Detect which cell encompasses the target text, then output its [x, y] center coordinate. 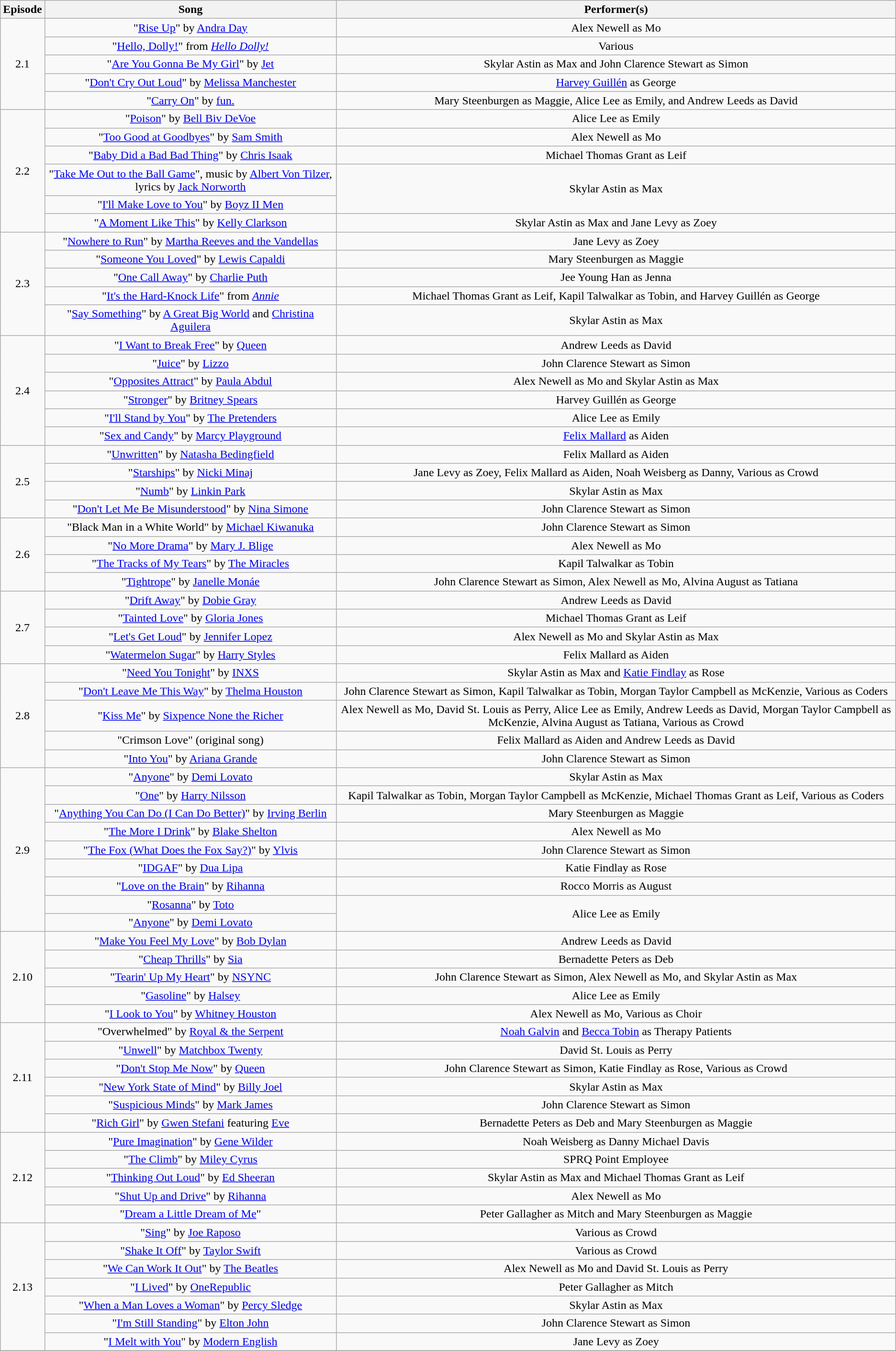
Peter Gallagher as Mitch [616, 1287]
"Make You Feel My Love" by Bob Dylan [190, 941]
Felix Mallard as Aiden and Andrew Leeds as David [616, 740]
"Overwhelmed" by Royal & the Serpent [190, 1032]
"Pure Imagination" by Gene Wilder [190, 1141]
"It's the Hard-Knock Life" from Annie [190, 296]
Jee Young Han as Jenna [616, 278]
"Starships" by Nicki Minaj [190, 472]
"No More Drama" by Mary J. Blige [190, 545]
"One" by Harry Nilsson [190, 795]
"Unwell" by Matchbox Twenty [190, 1050]
"Shake It Off" by Taylor Swift [190, 1251]
"Sing" by Joe Raposo [190, 1232]
"I'm Still Standing" by Elton John [190, 1323]
"Don't Leave Me This Way" by Thelma Houston [190, 691]
"Into You" by Ariana Grande [190, 759]
2.8 [22, 716]
"The Fox (What Does the Fox Say?)" by Ylvis [190, 849]
Katie Findlay as Rose [616, 868]
"The Tracks of My Tears" by The Miracles [190, 564]
Mary Steenburgen as Maggie, Alice Lee as Emily, and Andrew Leeds as David [616, 100]
"Tainted Love" by Gloria Jones [190, 618]
Various [616, 46]
"Rich Girl" by Gwen Stefani featuring Eve [190, 1123]
"Let's Get Loud" by Jennifer Lopez [190, 636]
"I Want to Break Free" by Queen [190, 345]
Rocco Morris as August [616, 886]
2.1 [22, 64]
"I Look to You" by Whitney Houston [190, 1014]
"IDGAF" by Dua Lipa [190, 868]
Skylar Astin as Max and Michael Thomas Grant as Leif [616, 1178]
"I'll Stand by You" by The Pretenders [190, 418]
"Poison" by Bell Biv DeVoe [190, 119]
"Tightrope" by Janelle Monáe [190, 582]
"Sex and Candy" by Marcy Playground [190, 436]
"Someone You Loved" by Lewis Capaldi [190, 259]
Song [190, 10]
"Dream a Little Dream of Me" [190, 1214]
2.5 [22, 481]
"Baby Did a Bad Bad Thing" by Chris Isaak [190, 155]
"A Moment Like This" by Kelly Clarkson [190, 223]
"Love on the Brain" by Rihanna [190, 886]
"Watermelon Sugar" by Harry Styles [190, 655]
"Need You Tonight" by INXS [190, 673]
Episode [22, 10]
2.4 [22, 391]
2.2 [22, 170]
"Crimson Love" (original song) [190, 740]
"When a Man Loves a Woman" by Percy Sledge [190, 1305]
"Hello, Dolly!" from Hello Dolly! [190, 46]
"Don't Let Me Be Misunderstood" by Nina Simone [190, 509]
"Opposites Attract" by Paula Abdul [190, 381]
Performer(s) [616, 10]
John Clarence Stewart as Simon, Kapil Talwalkar as Tobin, Morgan Taylor Campbell as McKenzie, Various as Coders [616, 691]
Skylar Astin as Max and Katie Findlay as Rose [616, 673]
"The More I Drink" by Blake Shelton [190, 831]
2.6 [22, 554]
"Are You Gonna Be My Girl" by Jet [190, 64]
"We Can Work It Out" by The Beatles [190, 1269]
Noah Weisberg as Danny Michael Davis [616, 1141]
"Kiss Me" by Sixpence None the Richer [190, 716]
"New York State of Mind" by Billy Joel [190, 1086]
2.3 [22, 283]
2.7 [22, 627]
"Black Man in a White World" by Michael Kiwanuka [190, 527]
"Suspicious Minds" by Mark James [190, 1105]
2.13 [22, 1287]
"Shut Up and Drive" by Rihanna [190, 1196]
Michael Thomas Grant as Leif, Kapil Talwalkar as Tobin, and Harvey Guillén as George [616, 296]
"Stronger" by Britney Spears [190, 400]
"Say Something" by A Great Big World and Christina Aguilera [190, 321]
"Don't Cry Out Loud" by Melissa Manchester [190, 82]
"The Climb" by Miley Cyrus [190, 1160]
Kapil Talwalkar as Tobin [616, 564]
SPRQ Point Employee [616, 1160]
"Nowhere to Run" by Martha Reeves and the Vandellas [190, 241]
Skylar Astin as Max and John Clarence Stewart as Simon [616, 64]
Peter Gallagher as Mitch and Mary Steenburgen as Maggie [616, 1214]
"Carry On" by fun. [190, 100]
"Juice" by Lizzo [190, 363]
"I Lived" by OneRepublic [190, 1287]
"Don't Stop Me Now" by Queen [190, 1068]
"I'll Make Love to You" by Boyz II Men [190, 204]
John Clarence Stewart as Simon, Alex Newell as Mo, Alvina August as Tatiana [616, 582]
John Clarence Stewart as Simon, Alex Newell as Mo, and Skylar Astin as Max [616, 977]
"Drift Away" by Dobie Gray [190, 600]
Noah Galvin and Becca Tobin as Therapy Patients [616, 1032]
"Rosanna" by Toto [190, 904]
"Take Me Out to the Ball Game", music by Albert Von Tilzer, lyrics by Jack Norworth [190, 180]
David St. Louis as Perry [616, 1050]
2.10 [22, 977]
"Rise Up" by Andra Day [190, 28]
Jane Levy as Zoey, Felix Mallard as Aiden, Noah Weisberg as Danny, Various as Crowd [616, 472]
"Thinking Out Loud" by Ed Sheeran [190, 1178]
"Gasoline" by Halsey [190, 995]
"Unwritten" by Natasha Bedingfield [190, 454]
2.12 [22, 1178]
2.9 [22, 850]
"One Call Away" by Charlie Puth [190, 278]
"Cheap Thrills" by Sia [190, 959]
Kapil Talwalkar as Tobin, Morgan Taylor Campbell as McKenzie, Michael Thomas Grant as Leif, Various as Coders [616, 795]
"Tearin' Up My Heart" by NSYNC [190, 977]
"Numb" by Linkin Park [190, 491]
Bernadette Peters as Deb and Mary Steenburgen as Maggie [616, 1123]
"Too Good at Goodbyes" by Sam Smith [190, 137]
"I Melt with You" by Modern English [190, 1341]
Skylar Astin as Max and Jane Levy as Zoey [616, 223]
2.11 [22, 1077]
Bernadette Peters as Deb [616, 959]
Alex Newell as Mo and David St. Louis as Perry [616, 1269]
John Clarence Stewart as Simon, Katie Findlay as Rose, Various as Crowd [616, 1068]
"Anything You Can Do (I Can Do Better)" by Irving Berlin [190, 813]
Alex Newell as Mo, Various as Choir [616, 1014]
